Output the (x, y) coordinate of the center of the cell containing the given text.  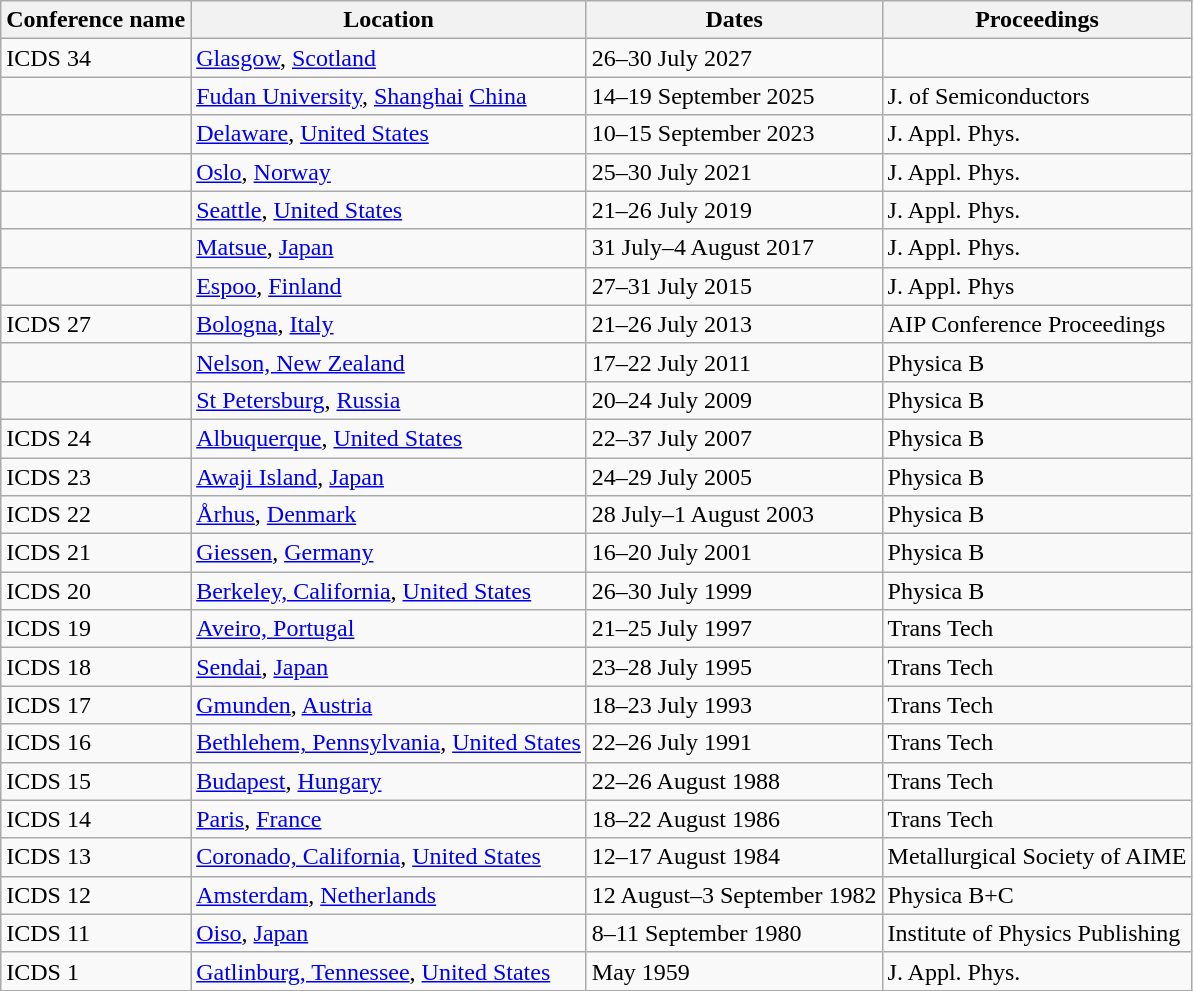
22–26 July 1991 (734, 743)
18–22 August 1986 (734, 819)
Berkeley, California, United States (389, 591)
Awaji Island, Japan (389, 477)
Institute of Physics Publishing (1037, 933)
18–23 July 1993 (734, 705)
28 July–1 August 2003 (734, 515)
Oiso, Japan (389, 933)
Metallurgical Society of AIME (1037, 857)
12 August–3 September 1982 (734, 895)
ICDS 22 (96, 515)
Bologna, Italy (389, 324)
22–26 August 1988 (734, 781)
Seattle, United States (389, 210)
ICDS 20 (96, 591)
ICDS 12 (96, 895)
May 1959 (734, 971)
26–30 July 1999 (734, 591)
Paris, France (389, 819)
Århus, Denmark (389, 515)
ICDS 24 (96, 438)
21–26 July 2013 (734, 324)
Nelson, New Zealand (389, 362)
ICDS 14 (96, 819)
ICDS 27 (96, 324)
ICDS 23 (96, 477)
26–30 July 2027 (734, 58)
Proceedings (1037, 20)
21–25 July 1997 (734, 629)
Aveiro, Portugal (389, 629)
Budapest, Hungary (389, 781)
8–11 September 1980 (734, 933)
St Petersburg, Russia (389, 400)
12–17 August 1984 (734, 857)
24–29 July 2005 (734, 477)
Dates (734, 20)
Location (389, 20)
AIP Conference Proceedings (1037, 324)
J. Appl. Phys (1037, 286)
ICDS 11 (96, 933)
ICDS 18 (96, 667)
ICDS 21 (96, 553)
ICDS 1 (96, 971)
J. of Semiconductors (1037, 96)
Espoo, Finland (389, 286)
Oslo, Norway (389, 172)
27–31 July 2015 (734, 286)
25–30 July 2021 (734, 172)
Amsterdam, Netherlands (389, 895)
17–22 July 2011 (734, 362)
ICDS 13 (96, 857)
Bethlehem, Pennsylvania, United States (389, 743)
16–20 July 2001 (734, 553)
Physica B+C (1037, 895)
ICDS 16 (96, 743)
14–19 September 2025 (734, 96)
Delaware, United States (389, 134)
Gmunden, Austria (389, 705)
Matsue, Japan (389, 248)
Conference name (96, 20)
ICDS 19 (96, 629)
22–37 July 2007 (734, 438)
31 July–4 August 2017 (734, 248)
Fudan University, Shanghai China (389, 96)
10–15 September 2023 (734, 134)
ICDS 17 (96, 705)
Giessen, Germany (389, 553)
Sendai, Japan (389, 667)
23–28 July 1995 (734, 667)
21–26 July 2019 (734, 210)
Gatlinburg, Tennessee, United States (389, 971)
Coronado, California, United States (389, 857)
20–24 July 2009 (734, 400)
ICDS 34 (96, 58)
Albuquerque, United States (389, 438)
Glasgow, Scotland (389, 58)
ICDS 15 (96, 781)
